Identify which cell holds the provided text, then report its (X, Y) central coordinate. 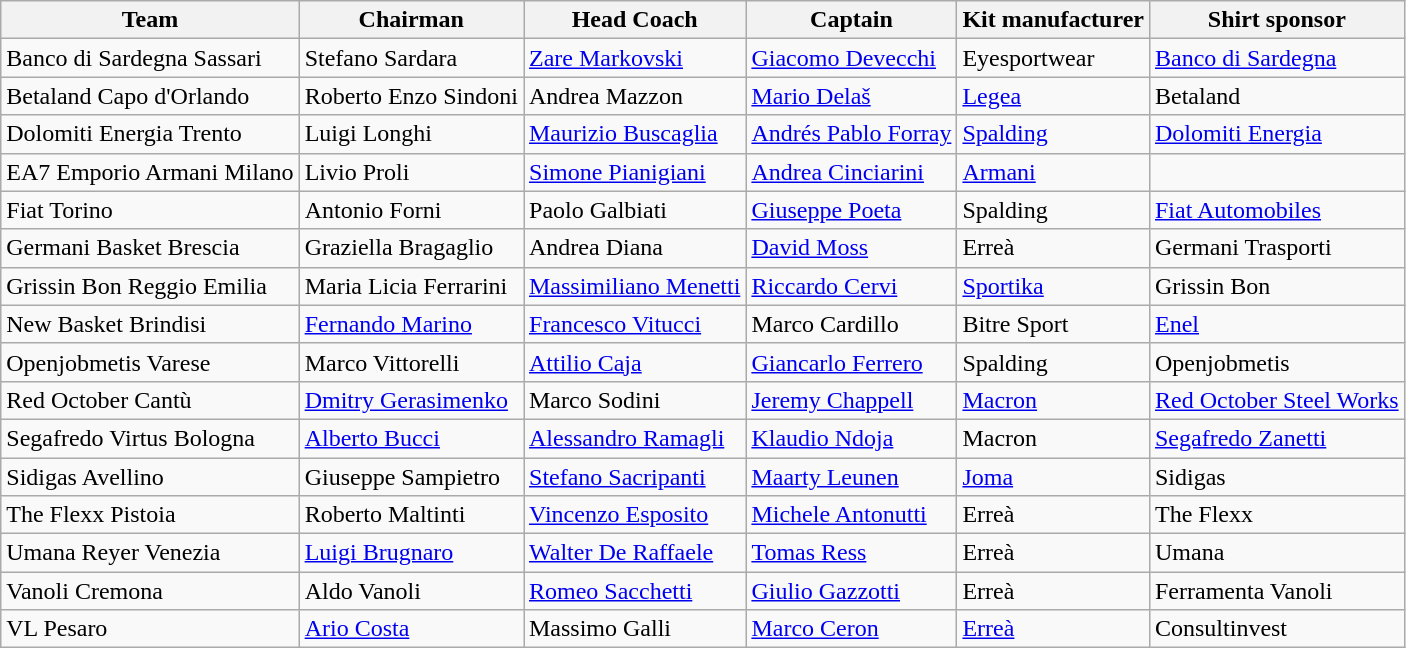
Antonio Forni (411, 210)
Ferramenta Vanoli (1276, 591)
Francesco Vitucci (635, 324)
Alessandro Ramagli (635, 438)
Marco Vittorelli (411, 362)
Fiat Torino (150, 210)
David Moss (852, 248)
Dolomiti Energia Trento (150, 134)
Giacomo Devecchi (852, 58)
Dolomiti Energia (1276, 134)
Chairman (411, 20)
Walter De Raffaele (635, 553)
Giuseppe Poeta (852, 210)
The Flexx Pistoia (150, 515)
Simone Pianigiani (635, 172)
Banco di Sardegna (1276, 58)
Head Coach (635, 20)
Klaudio Ndoja (852, 438)
Roberto Enzo Sindoni (411, 96)
Openjobmetis Varese (150, 362)
Red October Cantù (150, 400)
Marco Ceron (852, 629)
Giuseppe Sampietro (411, 477)
Germani Basket Brescia (150, 248)
Andrea Mazzon (635, 96)
Massimiliano Menetti (635, 286)
Tomas Ress (852, 553)
Fiat Automobiles (1276, 210)
Sidigas (1276, 477)
Captain (852, 20)
Umana (1276, 553)
Luigi Brugnaro (411, 553)
Jeremy Chappell (852, 400)
Giancarlo Ferrero (852, 362)
New Basket Brindisi (150, 324)
Legea (1054, 96)
Attilio Caja (635, 362)
Fernando Marino (411, 324)
Alberto Bucci (411, 438)
Mario Delaš (852, 96)
Red October Steel Works (1276, 400)
Maria Licia Ferrarini (411, 286)
Massimo Galli (635, 629)
Eyesportwear (1054, 58)
Kit manufacturer (1054, 20)
Vanoli Cremona (150, 591)
Maurizio Buscaglia (635, 134)
Paolo Galbiati (635, 210)
Armani (1054, 172)
Team (150, 20)
Grissin Bon (1276, 286)
Graziella Bragaglio (411, 248)
Luigi Longhi (411, 134)
Segafredo Virtus Bologna (150, 438)
Sportika (1054, 286)
Joma (1054, 477)
Andrea Diana (635, 248)
Shirt sponsor (1276, 20)
Grissin Bon Reggio Emilia (150, 286)
Zare Markovski (635, 58)
The Flexx (1276, 515)
Maarty Leunen (852, 477)
Ario Costa (411, 629)
Giulio Gazzotti (852, 591)
Stefano Sardara (411, 58)
Germani Trasporti (1276, 248)
Betaland (1276, 96)
Andrea Cinciarini (852, 172)
Stefano Sacripanti (635, 477)
Romeo Sacchetti (635, 591)
Consultinvest (1276, 629)
Riccardo Cervi (852, 286)
Marco Sodini (635, 400)
Umana Reyer Venezia (150, 553)
Enel (1276, 324)
Banco di Sardegna Sassari (150, 58)
Sidigas Avellino (150, 477)
Betaland Capo d'Orlando (150, 96)
Openjobmetis (1276, 362)
Michele Antonutti (852, 515)
Segafredo Zanetti (1276, 438)
Vincenzo Esposito (635, 515)
Marco Cardillo (852, 324)
Aldo Vanoli (411, 591)
Bitre Sport (1054, 324)
EA7 Emporio Armani Milano (150, 172)
Andrés Pablo Forray (852, 134)
Roberto Maltinti (411, 515)
Dmitry Gerasimenko (411, 400)
Livio Proli (411, 172)
VL Pesaro (150, 629)
